Provide the [X, Y] coordinate of the cell's center where the given text is located.  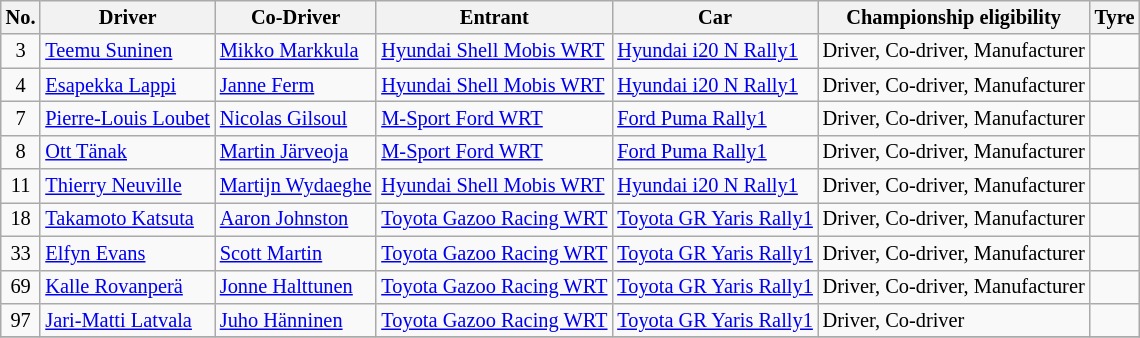
Elfyn Evans [127, 253]
7 [21, 118]
33 [21, 253]
69 [21, 287]
Teemu Suninen [127, 51]
Co-Driver [296, 17]
Mikko Markkula [296, 51]
Takamoto Katsuta [127, 219]
Esapekka Lappi [127, 85]
Kalle Rovanperä [127, 287]
Janne Ferm [296, 85]
Car [714, 17]
4 [21, 85]
Tyre [1115, 17]
No. [21, 17]
Ott Tänak [127, 152]
Driver, Co-driver [954, 320]
8 [21, 152]
Juho Hänninen [296, 320]
Pierre-Louis Loubet [127, 118]
11 [21, 186]
Aaron Johnston [296, 219]
Driver [127, 17]
97 [21, 320]
3 [21, 51]
18 [21, 219]
Nicolas Gilsoul [296, 118]
Jari-Matti Latvala [127, 320]
Thierry Neuville [127, 186]
Scott Martin [296, 253]
Jonne Halttunen [296, 287]
Martijn Wydaeghe [296, 186]
Championship eligibility [954, 17]
Entrant [494, 17]
Martin Järveoja [296, 152]
